Find where the given text appears and provide that cell's center as [X, Y] coordinate. 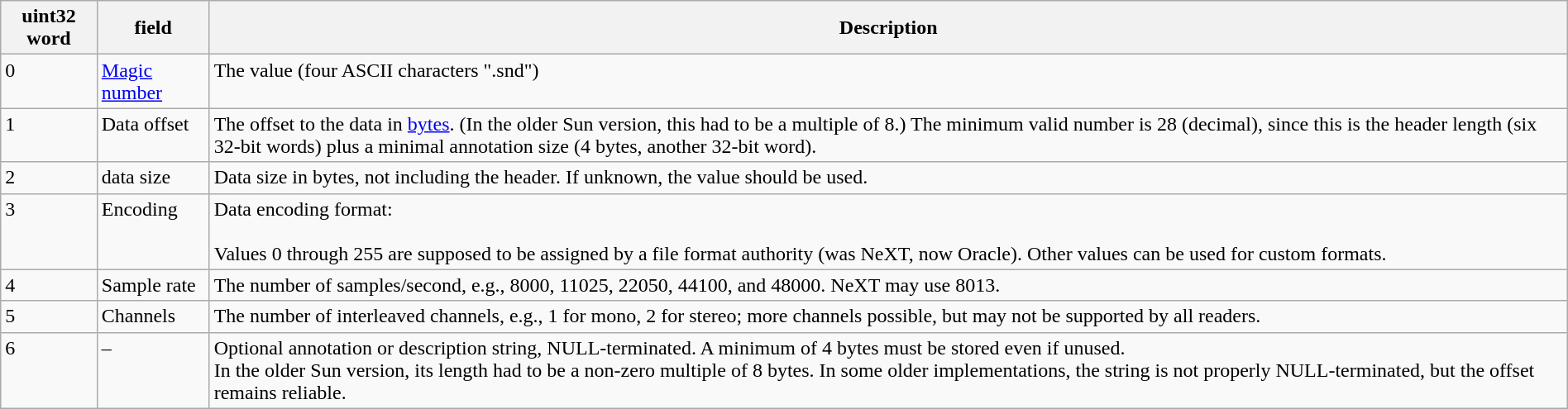
4 [50, 285]
data size [153, 178]
– [153, 370]
Encoding [153, 231]
The value (four ASCII characters ".snd") [888, 81]
1 [50, 136]
uint32 word [50, 28]
The number of interleaved channels, e.g., 1 for mono, 2 for stereo; more channels possible, but may not be supported by all readers. [888, 316]
2 [50, 178]
3 [50, 231]
5 [50, 316]
6 [50, 370]
Magic number [153, 81]
Description [888, 28]
The number of samples/second, e.g., 8000, 11025, 22050, 44100, and 48000. NeXT may use 8013. [888, 285]
field [153, 28]
Channels [153, 316]
0 [50, 81]
Data size in bytes, not including the header. If unknown, the value should be used. [888, 178]
Data offset [153, 136]
Sample rate [153, 285]
